Return the (X, Y) coordinate for the center point of the cell that contains the specified text.  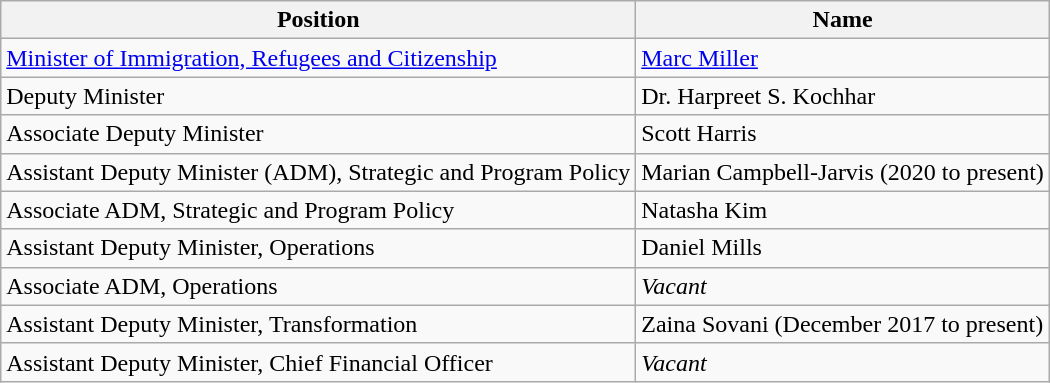
Zaina Sovani (December 2017 to present) (843, 324)
Minister of Immigration, Refugees and Citizenship (318, 58)
Name (843, 20)
Associate ADM, Strategic and Program Policy (318, 210)
Marc Miller (843, 58)
Position (318, 20)
Assistant Deputy Minister (ADM), Strategic and Program Policy (318, 172)
Associate Deputy Minister (318, 134)
Associate ADM, Operations (318, 286)
Daniel Mills (843, 248)
Marian Campbell-Jarvis (2020 to present) (843, 172)
Dr. Harpreet S. Kochhar (843, 96)
Deputy Minister (318, 96)
Assistant Deputy Minister, Transformation (318, 324)
Assistant Deputy Minister, Chief Financial Officer (318, 362)
Natasha Kim (843, 210)
Scott Harris (843, 134)
Assistant Deputy Minister, Operations (318, 248)
